Identify which cell holds the provided text, then report its [X, Y] central coordinate. 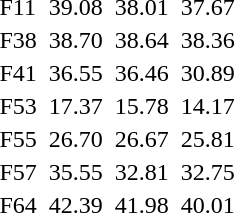
26.67 [142, 139]
32.81 [142, 172]
38.64 [142, 40]
36.46 [142, 73]
15.78 [142, 106]
36.55 [76, 73]
38.70 [76, 40]
17.37 [76, 106]
26.70 [76, 139]
35.55 [76, 172]
